Pinpoint the cell where the given text exists, returning its [X, Y] midpoint coordinate. 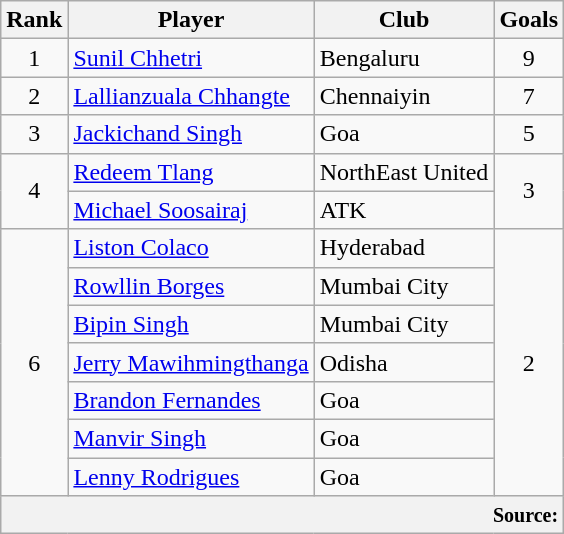
Redeem Tlang [191, 172]
Odisha [404, 362]
Manvir Singh [191, 438]
Jackichand Singh [191, 134]
Hyderabad [404, 248]
Club [404, 20]
Chennaiyin [404, 96]
Bengaluru [404, 58]
Source: [282, 515]
Lenny Rodrigues [191, 477]
Rowllin Borges [191, 286]
6 [34, 362]
4 [34, 191]
NorthEast United [404, 172]
Rank [34, 20]
Sunil Chhetri [191, 58]
Bipin Singh [191, 324]
ATK [404, 210]
Goals [529, 20]
5 [529, 134]
Lallianzuala Chhangte [191, 96]
9 [529, 58]
Player [191, 20]
Michael Soosairaj [191, 210]
1 [34, 58]
Jerry Mawihmingthanga [191, 362]
7 [529, 96]
Brandon Fernandes [191, 400]
Liston Colaco [191, 248]
